Provide the [x, y] coordinate of the cell's center where the given text is located.  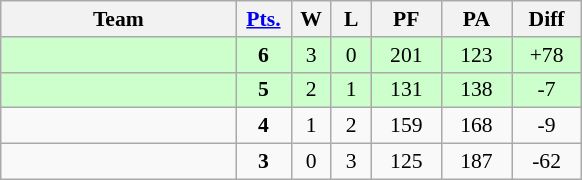
Team [118, 19]
-62 [547, 162]
123 [476, 55]
PF [406, 19]
159 [406, 126]
125 [406, 162]
W [311, 19]
131 [406, 90]
201 [406, 55]
Pts. [264, 19]
L [351, 19]
+78 [547, 55]
5 [264, 90]
PA [476, 19]
138 [476, 90]
6 [264, 55]
Diff [547, 19]
168 [476, 126]
-9 [547, 126]
-7 [547, 90]
187 [476, 162]
4 [264, 126]
